Extract the [x, y] coordinate from the center of the cell holding the provided text.  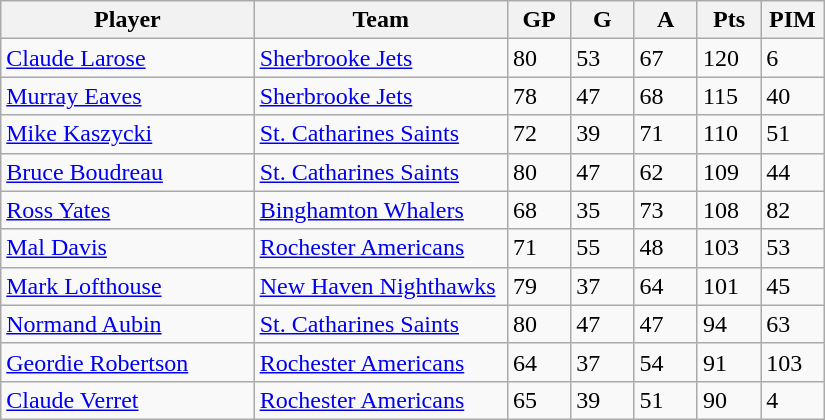
Mike Kaszycki [128, 134]
Binghamton Whalers [380, 210]
94 [728, 324]
Ross Yates [128, 210]
35 [602, 210]
Bruce Boudreau [128, 172]
67 [666, 58]
40 [792, 96]
Claude Verret [128, 400]
Player [128, 20]
Team [380, 20]
PIM [792, 20]
44 [792, 172]
Geordie Robertson [128, 362]
New Haven Nighthawks [380, 286]
63 [792, 324]
Mark Lofthouse [128, 286]
90 [728, 400]
115 [728, 96]
G [602, 20]
54 [666, 362]
6 [792, 58]
109 [728, 172]
72 [538, 134]
62 [666, 172]
Murray Eaves [128, 96]
120 [728, 58]
Claude Larose [128, 58]
101 [728, 286]
79 [538, 286]
65 [538, 400]
45 [792, 286]
Mal Davis [128, 248]
48 [666, 248]
91 [728, 362]
78 [538, 96]
55 [602, 248]
82 [792, 210]
GP [538, 20]
A [666, 20]
Normand Aubin [128, 324]
108 [728, 210]
110 [728, 134]
73 [666, 210]
Pts [728, 20]
4 [792, 400]
